Capture the cell that displays the provided text and extract its (X, Y) central coordinate. 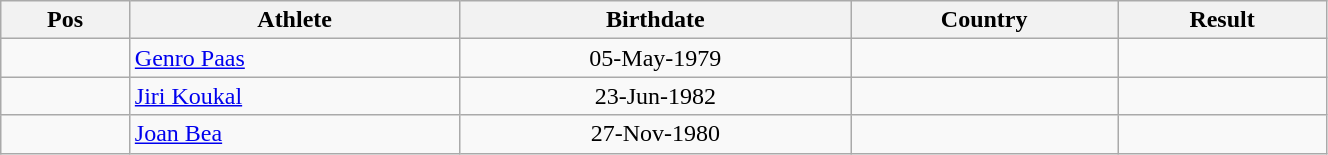
Result (1222, 20)
Genro Paas (294, 58)
Country (984, 20)
Birthdate (656, 20)
27-Nov-1980 (656, 134)
05-May-1979 (656, 58)
Pos (66, 20)
Jiri Koukal (294, 96)
23-Jun-1982 (656, 96)
Athlete (294, 20)
Joan Bea (294, 134)
